Pinpoint the cell where the given text exists, returning its (X, Y) midpoint coordinate. 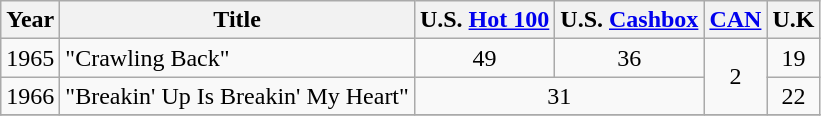
1965 (30, 58)
1966 (30, 96)
"Breakin' Up Is Breakin' My Heart" (238, 96)
CAN (736, 20)
36 (630, 58)
2 (736, 77)
Title (238, 20)
U.K (794, 20)
49 (484, 58)
19 (794, 58)
U.S. Cashbox (630, 20)
"Crawling Back" (238, 58)
U.S. Hot 100 (484, 20)
Year (30, 20)
31 (559, 96)
22 (794, 96)
